Extract the [X, Y] coordinate from the center of the cell holding the provided text.  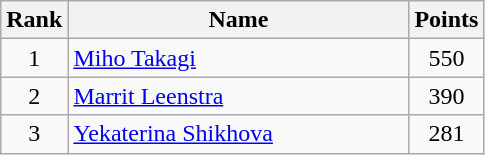
Points [446, 20]
Rank [34, 20]
281 [446, 134]
1 [34, 58]
Marrit Leenstra [238, 96]
Name [238, 20]
Yekaterina Shikhova [238, 134]
3 [34, 134]
Miho Takagi [238, 58]
550 [446, 58]
390 [446, 96]
2 [34, 96]
